Return the (x, y) coordinate for the center point of the cell that contains the specified text.  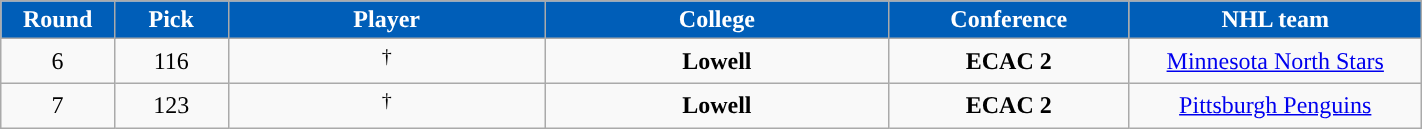
Conference (1008, 20)
Pittsburgh Penguins (1275, 106)
Round (58, 20)
6 (58, 62)
7 (58, 106)
116 (171, 62)
NHL team (1275, 20)
Player (386, 20)
College (716, 20)
Minnesota North Stars (1275, 62)
Pick (171, 20)
123 (171, 106)
